Capture the cell that displays the provided text and extract its (x, y) central coordinate. 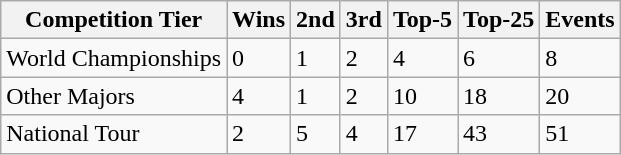
2nd (316, 20)
3rd (364, 20)
10 (422, 96)
17 (422, 134)
20 (580, 96)
6 (499, 58)
Competition Tier (114, 20)
43 (499, 134)
5 (316, 134)
World Championships (114, 58)
Top-5 (422, 20)
18 (499, 96)
Events (580, 20)
0 (259, 58)
Wins (259, 20)
51 (580, 134)
National Tour (114, 134)
8 (580, 58)
Other Majors (114, 96)
Top-25 (499, 20)
